For the text-containing cell, return its midpoint in (X, Y) coordinate format. 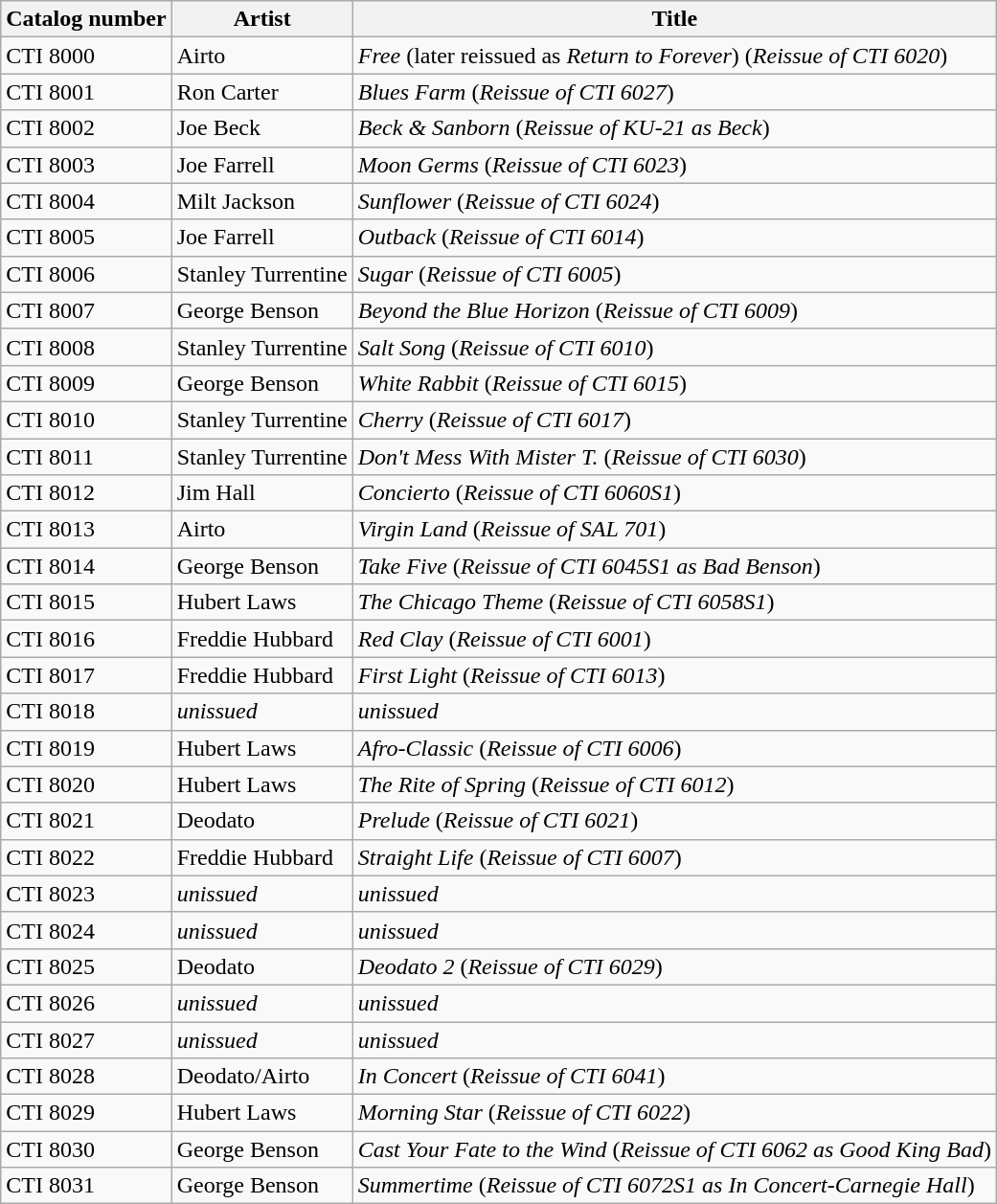
White Rabbit (Reissue of CTI 6015) (674, 383)
Take Five (Reissue of CTI 6045S1 as Bad Benson) (674, 566)
Moon Germs (Reissue of CTI 6023) (674, 165)
CTI 8005 (86, 238)
Deodato/Airto (262, 1077)
CTI 8007 (86, 310)
CTI 8013 (86, 530)
The Chicago Theme (Reissue of CTI 6058S1) (674, 602)
CTI 8011 (86, 457)
The Rite of Spring (Reissue of CTI 6012) (674, 784)
CTI 8002 (86, 128)
CTI 8027 (86, 1039)
Concierto (Reissue of CTI 6060S1) (674, 493)
CTI 8017 (86, 675)
CTI 8001 (86, 92)
CTI 8014 (86, 566)
Prelude (Reissue of CTI 6021) (674, 821)
CTI 8021 (86, 821)
Afro-Classic (Reissue of CTI 6006) (674, 748)
CTI 8004 (86, 201)
Joe Beck (262, 128)
Sunflower (Reissue of CTI 6024) (674, 201)
Don't Mess With Mister T. (Reissue of CTI 6030) (674, 457)
CTI 8015 (86, 602)
CTI 8018 (86, 712)
Catalog number (86, 19)
CTI 8029 (86, 1113)
Salt Song (Reissue of CTI 6010) (674, 347)
CTI 8024 (86, 930)
CTI 8031 (86, 1186)
CTI 8030 (86, 1149)
CTI 8012 (86, 493)
Summertime (Reissue of CTI 6072S1 as In Concert-Carnegie Hall) (674, 1186)
Straight Life (Reissue of CTI 6007) (674, 857)
Virgin Land (Reissue of SAL 701) (674, 530)
CTI 8010 (86, 420)
CTI 8016 (86, 639)
Outback (Reissue of CTI 6014) (674, 238)
CTI 8020 (86, 784)
In Concert (Reissue of CTI 6041) (674, 1077)
Cast Your Fate to the Wind (Reissue of CTI 6062 as Good King Bad) (674, 1149)
Ron Carter (262, 92)
Deodato 2 (Reissue of CTI 6029) (674, 966)
Cherry (Reissue of CTI 6017) (674, 420)
Artist (262, 19)
CTI 8019 (86, 748)
Blues Farm (Reissue of CTI 6027) (674, 92)
Milt Jackson (262, 201)
CTI 8000 (86, 56)
CTI 8008 (86, 347)
CTI 8003 (86, 165)
Jim Hall (262, 493)
CTI 8026 (86, 1003)
Title (674, 19)
Red Clay (Reissue of CTI 6001) (674, 639)
Beck & Sanborn (Reissue of KU-21 as Beck) (674, 128)
CTI 8025 (86, 966)
Beyond the Blue Horizon (Reissue of CTI 6009) (674, 310)
CTI 8009 (86, 383)
CTI 8022 (86, 857)
Morning Star (Reissue of CTI 6022) (674, 1113)
Free (later reissued as Return to Forever) (Reissue of CTI 6020) (674, 56)
Sugar (Reissue of CTI 6005) (674, 274)
CTI 8006 (86, 274)
First Light (Reissue of CTI 6013) (674, 675)
CTI 8023 (86, 894)
CTI 8028 (86, 1077)
